Find where the given text appears and provide that cell's center as (x, y) coordinate. 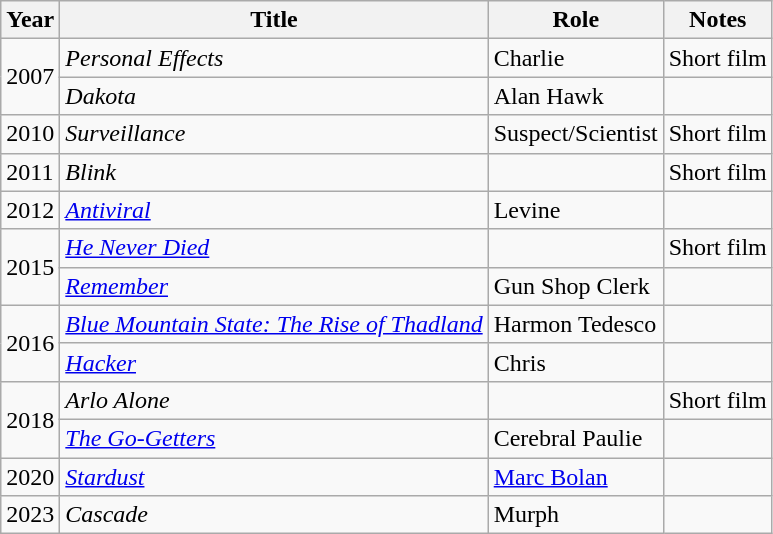
Remember (274, 286)
Suspect/Scientist (576, 134)
The Go-Getters (274, 438)
Cerebral Paulie (576, 438)
Marc Bolan (576, 477)
Notes (718, 20)
2010 (30, 134)
Personal Effects (274, 58)
Chris (576, 362)
Levine (576, 210)
Blink (274, 172)
Alan Hawk (576, 96)
Dakota (274, 96)
Cascade (274, 515)
2020 (30, 477)
Role (576, 20)
2023 (30, 515)
2016 (30, 343)
2011 (30, 172)
Title (274, 20)
2015 (30, 267)
Charlie (576, 58)
2018 (30, 419)
Blue Mountain State: The Rise of Thadland (274, 324)
He Never Died (274, 248)
Surveillance (274, 134)
Gun Shop Clerk (576, 286)
2012 (30, 210)
2007 (30, 77)
Murph (576, 515)
Stardust (274, 477)
Year (30, 20)
Antiviral (274, 210)
Hacker (274, 362)
Arlo Alone (274, 400)
Harmon Tedesco (576, 324)
